Determine the (X, Y) coordinate at the center of the cell enclosing the given text.  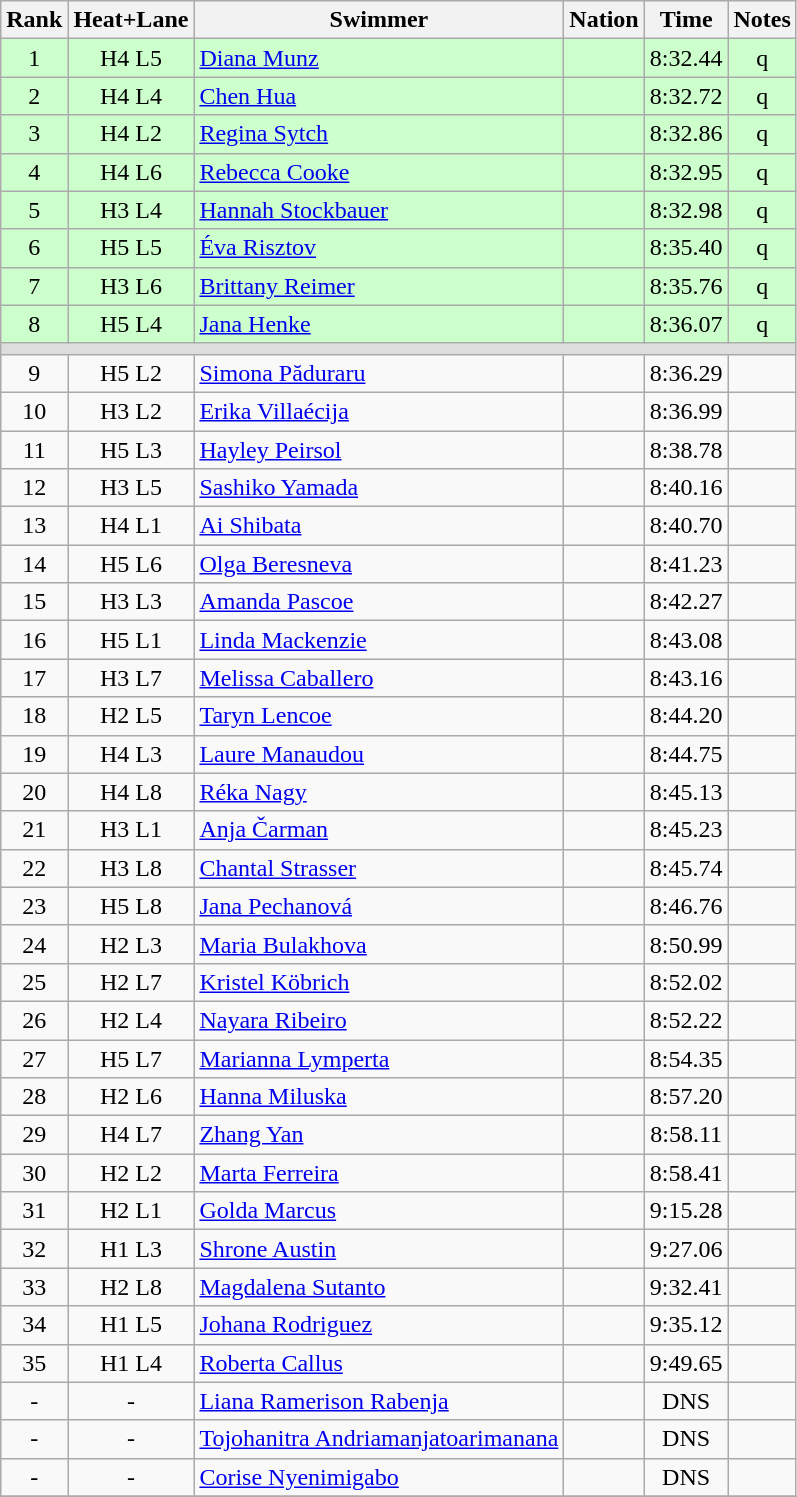
22 (34, 868)
8:58.11 (686, 1135)
8:52.22 (686, 1020)
18 (34, 716)
8:45.13 (686, 792)
1 (34, 58)
Sashiko Yamada (379, 488)
8:32.44 (686, 58)
Chen Hua (379, 96)
13 (34, 526)
H1 L5 (131, 1325)
Anja Čarman (379, 830)
8:36.07 (686, 324)
H2 L3 (131, 944)
8:40.70 (686, 526)
8:57.20 (686, 1097)
17 (34, 678)
9:27.06 (686, 1249)
21 (34, 830)
33 (34, 1287)
Amanda Pascoe (379, 602)
Corise Nyenimigabo (379, 1477)
6 (34, 248)
Taryn Lencoe (379, 716)
Shrone Austin (379, 1249)
8:46.76 (686, 906)
Golda Marcus (379, 1211)
H5 L5 (131, 248)
H5 L7 (131, 1059)
H3 L1 (131, 830)
Laure Manaudou (379, 754)
H2 L6 (131, 1097)
4 (34, 172)
9 (34, 373)
9:32.41 (686, 1287)
31 (34, 1211)
Liana Ramerison Rabenja (379, 1401)
25 (34, 982)
H5 L6 (131, 564)
8:32.86 (686, 134)
H5 L2 (131, 373)
H1 L4 (131, 1363)
Notes (762, 20)
Magdalena Sutanto (379, 1287)
Nation (604, 20)
27 (34, 1059)
H4 L3 (131, 754)
H2 L2 (131, 1173)
8:36.99 (686, 411)
Time (686, 20)
2 (34, 96)
Réka Nagy (379, 792)
Ai Shibata (379, 526)
15 (34, 602)
H2 L8 (131, 1287)
Simona Păduraru (379, 373)
9:35.12 (686, 1325)
10 (34, 411)
Maria Bulakhova (379, 944)
19 (34, 754)
Chantal Strasser (379, 868)
Jana Pechanová (379, 906)
Jana Henke (379, 324)
H4 L4 (131, 96)
Tojohanitra Andriamanjatoarimanana (379, 1439)
8:35.40 (686, 248)
H4 L2 (131, 134)
Diana Munz (379, 58)
Melissa Caballero (379, 678)
8:43.16 (686, 678)
11 (34, 449)
5 (34, 210)
H3 L6 (131, 286)
8:54.35 (686, 1059)
8:50.99 (686, 944)
Linda Mackenzie (379, 640)
H4 L7 (131, 1135)
Heat+Lane (131, 20)
3 (34, 134)
H3 L2 (131, 411)
Roberta Callus (379, 1363)
H3 L7 (131, 678)
H4 L5 (131, 58)
H4 L8 (131, 792)
H2 L4 (131, 1020)
Rebecca Cooke (379, 172)
H2 L1 (131, 1211)
8:58.41 (686, 1173)
Swimmer (379, 20)
8:32.95 (686, 172)
H3 L5 (131, 488)
8:32.72 (686, 96)
H5 L4 (131, 324)
8:44.20 (686, 716)
H5 L3 (131, 449)
16 (34, 640)
8:44.75 (686, 754)
30 (34, 1173)
12 (34, 488)
9:15.28 (686, 1211)
29 (34, 1135)
H3 L4 (131, 210)
Kristel Köbrich (379, 982)
8 (34, 324)
Marta Ferreira (379, 1173)
Zhang Yan (379, 1135)
8:41.23 (686, 564)
H5 L1 (131, 640)
28 (34, 1097)
26 (34, 1020)
Rank (34, 20)
9:49.65 (686, 1363)
Olga Beresneva (379, 564)
8:32.98 (686, 210)
H3 L8 (131, 868)
8:36.29 (686, 373)
8:45.23 (686, 830)
8:42.27 (686, 602)
8:43.08 (686, 640)
H5 L8 (131, 906)
H2 L7 (131, 982)
H1 L3 (131, 1249)
Éva Risztov (379, 248)
Hayley Peirsol (379, 449)
Brittany Reimer (379, 286)
H4 L1 (131, 526)
H2 L5 (131, 716)
H3 L3 (131, 602)
Nayara Ribeiro (379, 1020)
Hannah Stockbauer (379, 210)
8:45.74 (686, 868)
7 (34, 286)
32 (34, 1249)
23 (34, 906)
Hanna Miluska (379, 1097)
20 (34, 792)
Regina Sytch (379, 134)
Johana Rodriguez (379, 1325)
8:35.76 (686, 286)
8:38.78 (686, 449)
14 (34, 564)
35 (34, 1363)
Marianna Lymperta (379, 1059)
34 (34, 1325)
8:52.02 (686, 982)
Erika Villaécija (379, 411)
24 (34, 944)
H4 L6 (131, 172)
8:40.16 (686, 488)
